Locate the cell with the specified text and output its [x, y] center coordinate. 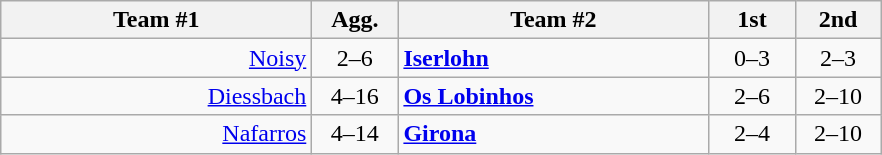
2–4 [752, 134]
Noisy [156, 58]
4–14 [355, 134]
Nafarros [156, 134]
Team #2 [554, 20]
Diessbach [156, 96]
2–3 [838, 58]
Girona [554, 134]
4–16 [355, 96]
Os Lobinhos [554, 96]
2nd [838, 20]
0–3 [752, 58]
Agg. [355, 20]
Iserlohn [554, 58]
Team #1 [156, 20]
1st [752, 20]
